Provide the (X, Y) coordinate of the cell's center where the given text is located.  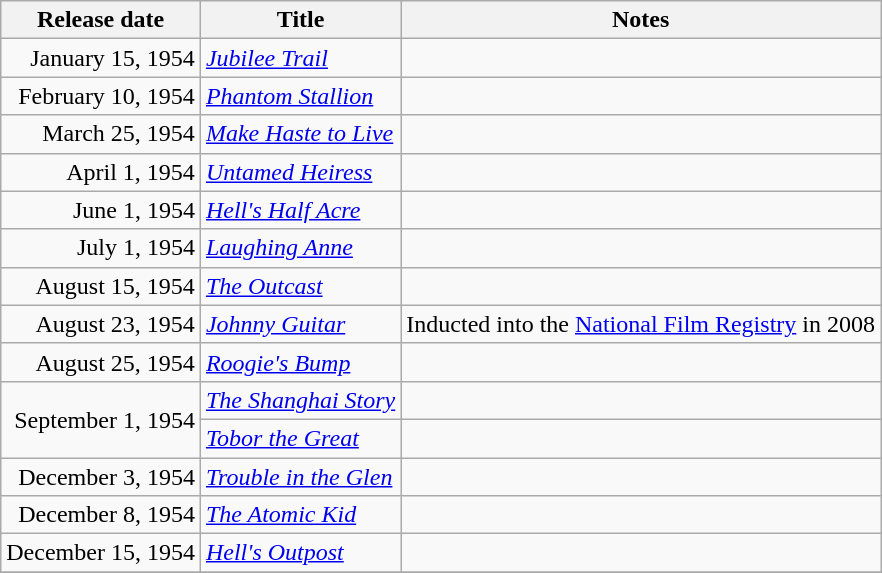
August 23, 1954 (101, 324)
August 15, 1954 (101, 286)
December 8, 1954 (101, 515)
Roogie's Bump (300, 362)
Hell's Outpost (300, 553)
September 1, 1954 (101, 419)
December 15, 1954 (101, 553)
July 1, 1954 (101, 248)
December 3, 1954 (101, 477)
The Outcast (300, 286)
August 25, 1954 (101, 362)
Release date (101, 20)
Trouble in the Glen (300, 477)
Jubilee Trail (300, 58)
Johnny Guitar (300, 324)
Laughing Anne (300, 248)
March 25, 1954 (101, 134)
Hell's Half Acre (300, 210)
June 1, 1954 (101, 210)
Tobor the Great (300, 438)
February 10, 1954 (101, 96)
Phantom Stallion (300, 96)
Make Haste to Live (300, 134)
January 15, 1954 (101, 58)
Untamed Heiress (300, 172)
Title (300, 20)
The Shanghai Story (300, 400)
Inducted into the National Film Registry in 2008 (641, 324)
April 1, 1954 (101, 172)
Notes (641, 20)
The Atomic Kid (300, 515)
